Extract the (X, Y) coordinate from the center of the cell holding the provided text.  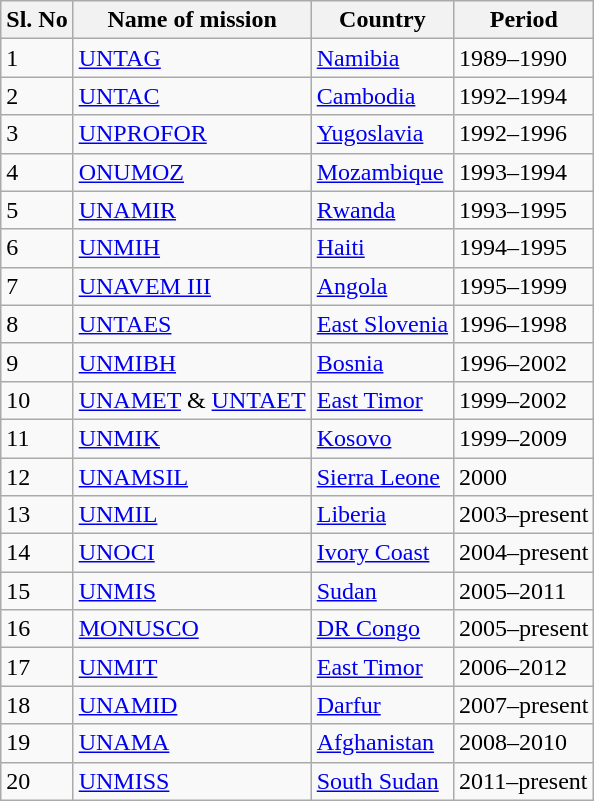
UNAMA (192, 743)
Rwanda (382, 210)
1993–1995 (524, 210)
ONUMOZ (192, 172)
UNTAES (192, 324)
7 (37, 286)
UNMIK (192, 438)
2006–2012 (524, 667)
Yugoslavia (382, 134)
UNMIL (192, 515)
10 (37, 400)
DR Congo (382, 629)
UNAMID (192, 705)
UNAMET & UNTAET (192, 400)
Ivory Coast (382, 553)
Country (382, 20)
2005–present (524, 629)
1993–1994 (524, 172)
UNPROFOR (192, 134)
MONUSCO (192, 629)
Liberia (382, 515)
2004–present (524, 553)
Darfur (382, 705)
UNMIH (192, 248)
1994–1995 (524, 248)
Cambodia (382, 96)
1 (37, 58)
15 (37, 591)
UNAMSIL (192, 477)
UNMIS (192, 591)
1992–1994 (524, 96)
UNTAG (192, 58)
UNAMIR (192, 210)
UNTAC (192, 96)
2007–present (524, 705)
Afghanistan (382, 743)
19 (37, 743)
2003–present (524, 515)
3 (37, 134)
Sierra Leone (382, 477)
UNMIBH (192, 362)
5 (37, 210)
11 (37, 438)
12 (37, 477)
South Sudan (382, 781)
16 (37, 629)
2000 (524, 477)
20 (37, 781)
2005–2011 (524, 591)
UNMISS (192, 781)
2011–present (524, 781)
1996–2002 (524, 362)
17 (37, 667)
1999–2002 (524, 400)
Sudan (382, 591)
1995–1999 (524, 286)
1999–2009 (524, 438)
4 (37, 172)
Period (524, 20)
Name of mission (192, 20)
18 (37, 705)
8 (37, 324)
2008–2010 (524, 743)
UNMIT (192, 667)
1992–1996 (524, 134)
Mozambique (382, 172)
Bosnia (382, 362)
Kosovo (382, 438)
9 (37, 362)
Namibia (382, 58)
Haiti (382, 248)
2 (37, 96)
13 (37, 515)
UNAVEM III (192, 286)
14 (37, 553)
Sl. No (37, 20)
Angola (382, 286)
1996–1998 (524, 324)
UNOCI (192, 553)
East Slovenia (382, 324)
6 (37, 248)
1989–1990 (524, 58)
